Search for the cell housing the specified text and yield its (x, y) center coordinate. 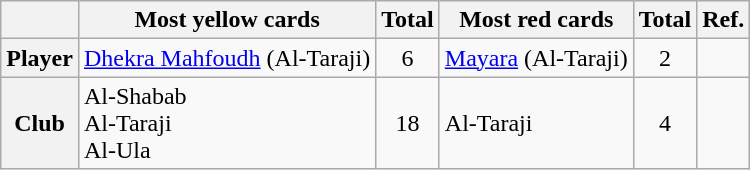
Player (40, 58)
Most red cards (536, 20)
Most yellow cards (226, 20)
4 (665, 123)
Mayara (Al-Taraji) (536, 58)
18 (408, 123)
Al-Taraji (536, 123)
Dhekra Mahfoudh (Al-Taraji) (226, 58)
Ref. (724, 20)
6 (408, 58)
Al-ShababAl-TarajiAl-Ula (226, 123)
Club (40, 123)
2 (665, 58)
